Scan for the cell matching the given text and deliver its (X, Y) coordinate at center. 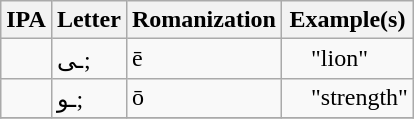
Example(s) (347, 20)
ē (204, 59)
ـی; (88, 59)
Letter (88, 20)
"strength" (347, 98)
"lion" (347, 59)
ō (204, 98)
IPA (26, 20)
ـو; (88, 98)
Romanization (204, 20)
